Scan for the cell matching the given text and deliver its (x, y) coordinate at center. 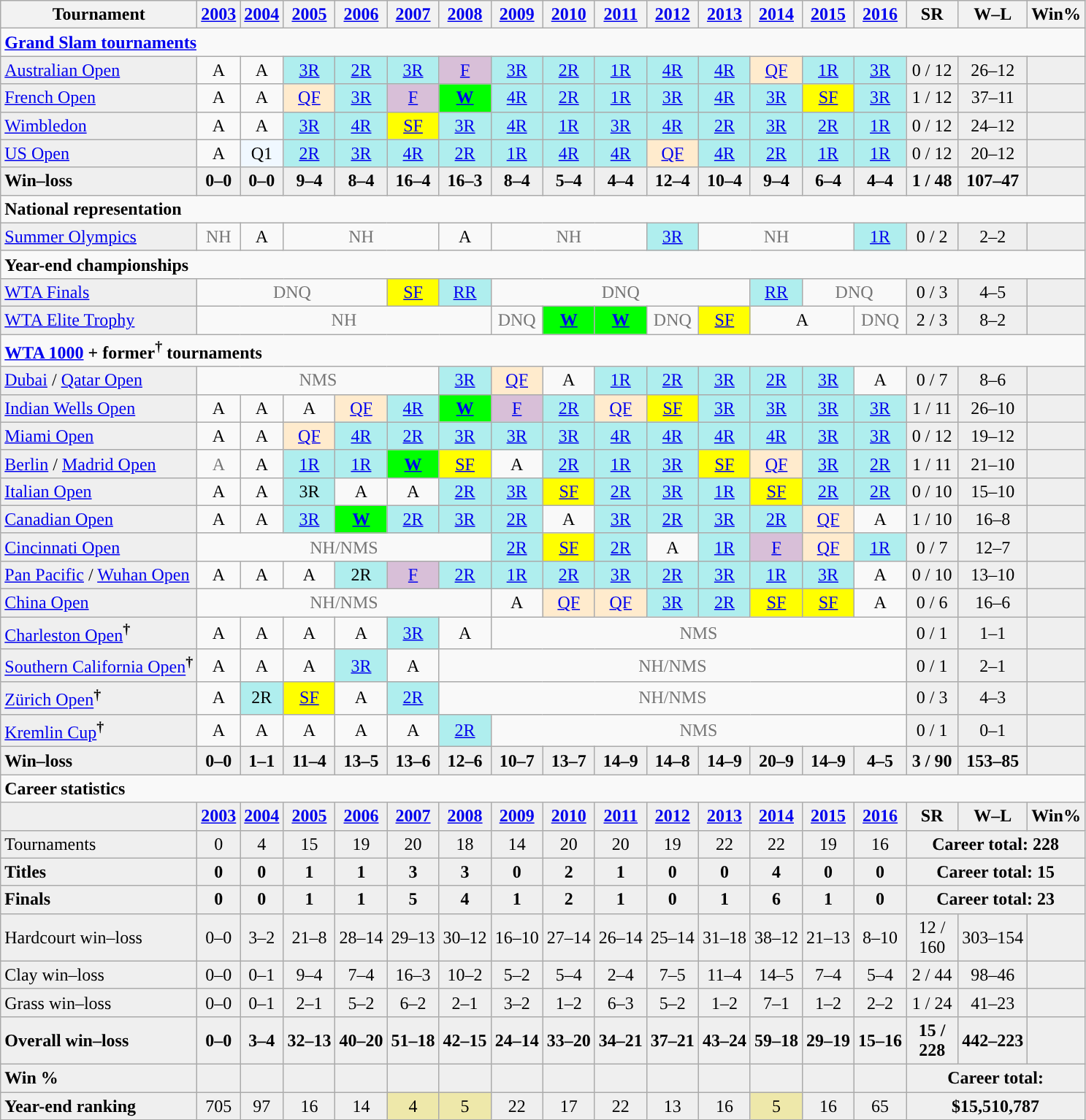
153–85 (993, 761)
30–12 (464, 937)
21–13 (828, 937)
3–4 (261, 1040)
28–14 (361, 937)
16–6 (993, 603)
42–15 (464, 1040)
Kremlin Cup† (99, 730)
12–6 (464, 761)
Career total: 15 (996, 872)
26–14 (621, 937)
12–4 (672, 181)
0 / 2 (932, 237)
21–8 (310, 937)
Overall win–loss (99, 1040)
8–2 (993, 320)
Charleston Open† (99, 634)
37–11 (993, 98)
6–4 (828, 181)
2–4 (621, 975)
10–2 (464, 975)
Australian Open (99, 70)
Finals (99, 900)
Tournament (99, 15)
16–10 (517, 937)
Summer Olympics (99, 237)
19–12 (993, 436)
14–5 (776, 975)
1 / 24 (932, 1002)
65 (881, 1106)
442–223 (993, 1040)
12 / 160 (932, 937)
1 / 48 (932, 181)
15 / 228 (932, 1040)
17 (568, 1106)
8–10 (881, 937)
Wimbledon (99, 126)
705 (219, 1106)
59–18 (776, 1040)
Hardcourt win–loss (99, 937)
2 / 3 (932, 320)
3 / 90 (932, 761)
15–16 (881, 1040)
27–14 (568, 937)
2 / 44 (932, 975)
Indian Wells Open (99, 408)
7–5 (672, 975)
Miami Open (99, 436)
Titles (99, 872)
33–20 (568, 1040)
Italian Open (99, 491)
20–12 (993, 153)
Tournaments (99, 844)
WTA Elite Trophy (99, 320)
29–13 (413, 937)
National representation (543, 209)
Career total: 228 (996, 844)
Career total: 23 (996, 900)
WTA Finals (99, 292)
Cincinnati Open (99, 547)
13 (672, 1106)
6 (776, 900)
6–3 (621, 1002)
Pan Pacific / Wuhan Open (99, 575)
8–6 (993, 380)
Southern California Open† (99, 666)
Year-end championships (543, 264)
37–21 (672, 1040)
13–10 (993, 575)
Year-end ranking (99, 1106)
1 / 12 (932, 98)
10–4 (724, 181)
16–4 (413, 181)
32–13 (310, 1040)
0 / 6 (932, 603)
303–154 (993, 937)
Q1 (261, 153)
13–6 (413, 761)
12–7 (993, 547)
WTA 1000 + former† tournaments (543, 350)
107–47 (993, 181)
41–23 (993, 1002)
51–18 (413, 1040)
38–12 (776, 937)
40–20 (361, 1040)
Canadian Open (99, 519)
26–12 (993, 70)
20–9 (776, 761)
21–10 (993, 464)
Career total: (996, 1078)
25–14 (672, 937)
Berlin / Madrid Open (99, 464)
Win % (99, 1078)
98–46 (993, 975)
1 / 10 (932, 519)
29–19 (828, 1040)
24–12 (993, 126)
Clay win–loss (99, 975)
15 (310, 844)
6–2 (413, 1002)
Dubai / Qatar Open (99, 380)
34–21 (621, 1040)
US Open (99, 153)
China Open (99, 603)
Grass win–loss (99, 1002)
Zürich Open† (99, 698)
13–7 (568, 761)
24–14 (517, 1040)
Career statistics (543, 789)
15–10 (993, 491)
4–3 (993, 698)
14–8 (672, 761)
18 (464, 844)
16–8 (993, 519)
31–18 (724, 937)
13–5 (361, 761)
10–7 (517, 761)
43–24 (724, 1040)
$15,510,787 (996, 1106)
French Open (99, 98)
97 (261, 1106)
Grand Slam tournaments (543, 42)
26–10 (993, 408)
7–1 (776, 1002)
